From the cell containing the given text, extract its center point as (x, y) coordinate. 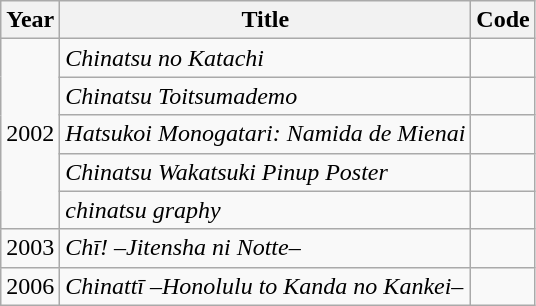
Chinattī –Honolulu to Kanda no Kankei– (266, 286)
Chī! –Jitensha ni Notte– (266, 248)
Chinatsu no Katachi (266, 58)
Chinatsu Toitsumademo (266, 96)
2006 (30, 286)
Year (30, 20)
Chinatsu Wakatsuki Pinup Poster (266, 172)
Hatsukoi Monogatari: Namida de Mienai (266, 134)
2003 (30, 248)
chinatsu graphy (266, 210)
Code (503, 20)
Title (266, 20)
2002 (30, 134)
